Output the (x, y) coordinate of the center of the cell containing the given text.  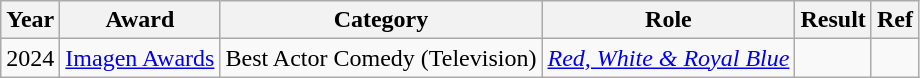
Role (668, 20)
Result (833, 20)
Red, White & Royal Blue (668, 58)
2024 (30, 58)
Ref (894, 20)
Category (381, 20)
Year (30, 20)
Award (140, 20)
Imagen Awards (140, 58)
Best Actor Comedy (Television) (381, 58)
